Capture the cell that displays the provided text and extract its [x, y] central coordinate. 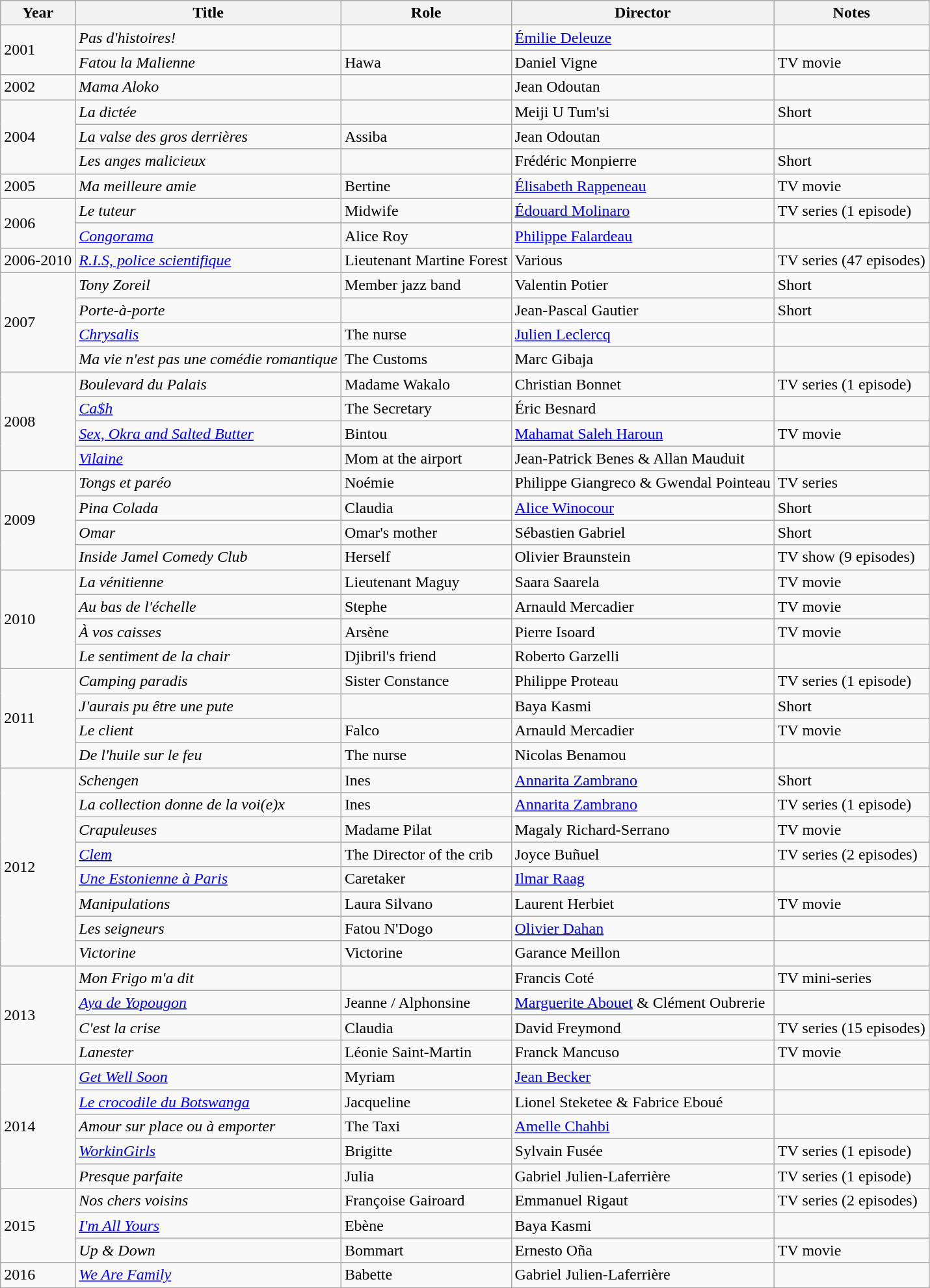
Roberto Garzelli [643, 656]
Vilaine [208, 458]
Nos chers voisins [208, 1201]
Emmanuel Rigaut [643, 1201]
Jeanne / Alphonsine [426, 1003]
Meiji U Tum'si [643, 112]
C'est la crise [208, 1027]
TV series (47 episodes) [851, 260]
Mama Aloko [208, 87]
Éric Besnard [643, 409]
2015 [38, 1226]
2006 [38, 223]
Title [208, 13]
2010 [38, 619]
Francis Coté [643, 978]
Congorama [208, 235]
Pierre Isoard [643, 631]
Director [643, 13]
Marc Gibaja [643, 360]
Myriam [426, 1077]
Daniel Vigne [643, 62]
Tony Zoreil [208, 285]
Caretaker [426, 879]
Le crocodile du Botswanga [208, 1102]
Djibril's friend [426, 656]
Marguerite Abouet & Clément Oubrerie [643, 1003]
Laurent Herbiet [643, 904]
Madame Pilat [426, 830]
Lanester [208, 1052]
TV series (15 episodes) [851, 1027]
Sébastien Gabriel [643, 532]
TV mini-series [851, 978]
The Taxi [426, 1127]
2014 [38, 1126]
The Secretary [426, 409]
Jean-Pascal Gautier [643, 310]
TV series [851, 483]
Up & Down [208, 1250]
Mom at the airport [426, 458]
Une Estonienne à Paris [208, 879]
Arsène [426, 631]
Le client [208, 731]
Ilmar Raag [643, 879]
Crapuleuses [208, 830]
Aya de Yopougon [208, 1003]
2008 [38, 421]
Julia [426, 1176]
Manipulations [208, 904]
Chrysalis [208, 335]
Omar [208, 532]
Role [426, 13]
2011 [38, 718]
Magaly Richard-Serrano [643, 830]
Édouard Molinaro [643, 211]
2004 [38, 137]
Alice Winocour [643, 508]
Ma vie n'est pas une comédie romantique [208, 360]
2001 [38, 50]
Mon Frigo m'a dit [208, 978]
Notes [851, 13]
Schengen [208, 780]
À vos caisses [208, 631]
Various [643, 260]
R.I.S, police scientifique [208, 260]
I'm All Yours [208, 1226]
Sex, Okra and Salted Butter [208, 434]
David Freymond [643, 1027]
Sylvain Fusée [643, 1151]
Julien Leclercq [643, 335]
2005 [38, 186]
Philippe Giangreco & Gwendal Pointeau [643, 483]
Joyce Buñuel [643, 854]
Member jazz band [426, 285]
Au bas de l'échelle [208, 607]
Françoise Gairoard [426, 1201]
Tongs et paréo [208, 483]
Philippe Falardeau [643, 235]
Les seigneurs [208, 928]
Élisabeth Rappeneau [643, 186]
Midwife [426, 211]
Alice Roy [426, 235]
Pina Colada [208, 508]
Boulevard du Palais [208, 384]
Ca$h [208, 409]
TV show (9 episodes) [851, 557]
Get Well Soon [208, 1077]
Fatou N'Dogo [426, 928]
The Customs [426, 360]
Jean Becker [643, 1077]
Pas d'histoires! [208, 38]
Saara Saarela [643, 582]
Franck Mancuso [643, 1052]
Nicolas Benamou [643, 756]
2009 [38, 520]
Le sentiment de la chair [208, 656]
2012 [38, 867]
Sister Constance [426, 681]
Clem [208, 854]
Émilie Deleuze [643, 38]
Ernesto Oña [643, 1250]
Lieutenant Maguy [426, 582]
Noémie [426, 483]
Falco [426, 731]
Bertine [426, 186]
Garance Meillon [643, 953]
Philippe Proteau [643, 681]
Jacqueline [426, 1102]
Lieutenant Martine Forest [426, 260]
2013 [38, 1015]
Léonie Saint-Martin [426, 1052]
La dictée [208, 112]
Laura Silvano [426, 904]
J'aurais pu être une pute [208, 705]
Madame Wakalo [426, 384]
Assiba [426, 137]
Amelle Chahbi [643, 1127]
We Are Family [208, 1275]
Le tuteur [208, 211]
La collection donne de la voi(e)x [208, 805]
Omar's mother [426, 532]
Bommart [426, 1250]
Herself [426, 557]
Presque parfaite [208, 1176]
Olivier Dahan [643, 928]
Ma meilleure amie [208, 186]
Christian Bonnet [643, 384]
Les anges malicieux [208, 161]
La vénitienne [208, 582]
Stephe [426, 607]
Porte-à-porte [208, 310]
Brigitte [426, 1151]
Mahamat Saleh Haroun [643, 434]
The Director of the crib [426, 854]
2002 [38, 87]
Inside Jamel Comedy Club [208, 557]
Hawa [426, 62]
Amour sur place ou à emporter [208, 1127]
Fatou la Malienne [208, 62]
Frédéric Monpierre [643, 161]
De l'huile sur le feu [208, 756]
WorkinGirls [208, 1151]
2007 [38, 322]
Camping paradis [208, 681]
Jean-Patrick Benes & Allan Mauduit [643, 458]
Lionel Steketee & Fabrice Eboué [643, 1102]
Olivier Braunstein [643, 557]
Bintou [426, 434]
La valse des gros derrières [208, 137]
Valentin Potier [643, 285]
2016 [38, 1275]
Ebène [426, 1226]
2006-2010 [38, 260]
Year [38, 13]
Babette [426, 1275]
